Find where the given text appears and provide that cell's center as (X, Y) coordinate. 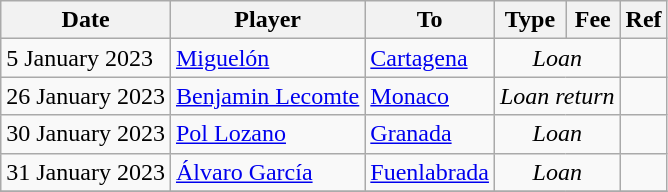
Granada (430, 134)
Player (267, 20)
Date (86, 20)
Loan return (557, 96)
31 January 2023 (86, 172)
Fuenlabrada (430, 172)
Miguelón (267, 58)
Monaco (430, 96)
Cartagena (430, 58)
Ref (644, 20)
To (430, 20)
Benjamin Lecomte (267, 96)
Álvaro García (267, 172)
Type (530, 20)
5 January 2023 (86, 58)
30 January 2023 (86, 134)
Fee (594, 20)
26 January 2023 (86, 96)
Pol Lozano (267, 134)
